Find where the given text appears and provide that cell's center as (X, Y) coordinate. 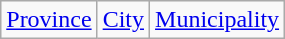
Municipality (218, 20)
City (123, 20)
Province (49, 20)
